Scan for the cell matching the given text and deliver its (X, Y) coordinate at center. 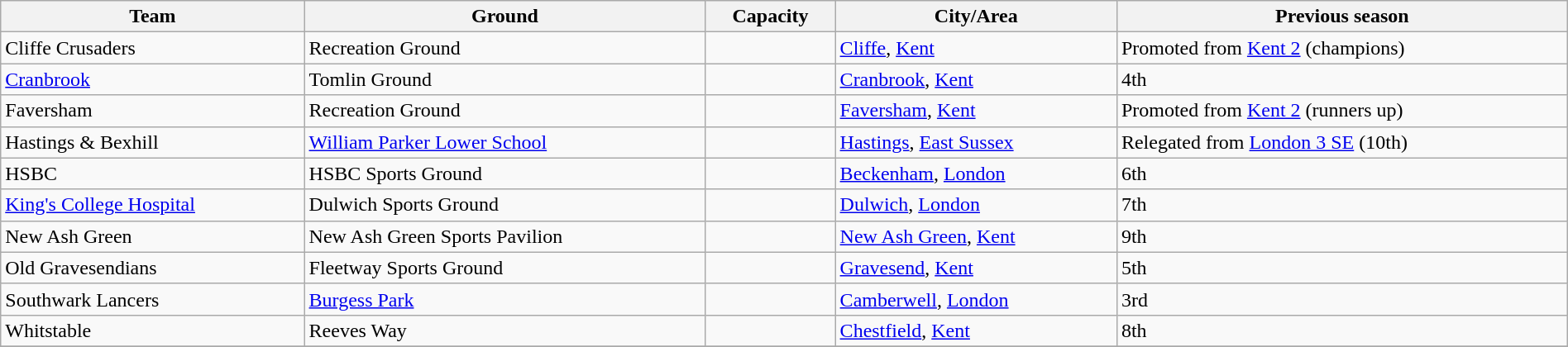
Cliffe, Kent (976, 48)
Faversham, Kent (976, 111)
HSBC Sports Ground (504, 173)
9th (1341, 236)
Dulwich, London (976, 205)
7th (1341, 205)
Camberwell, London (976, 299)
Gravesend, Kent (976, 268)
Cliffe Crusaders (152, 48)
Team (152, 17)
New Ash Green (152, 236)
Hastings, East Sussex (976, 142)
Beckenham, London (976, 173)
New Ash Green Sports Pavilion (504, 236)
Relegated from London 3 SE (10th) (1341, 142)
HSBC (152, 173)
Cranbrook (152, 79)
Tomlin Ground (504, 79)
Reeves Way (504, 330)
Promoted from Kent 2 (runners up) (1341, 111)
Dulwich Sports Ground (504, 205)
6th (1341, 173)
Burgess Park (504, 299)
4th (1341, 79)
Previous season (1341, 17)
King's College Hospital (152, 205)
Fleetway Sports Ground (504, 268)
Hastings & Bexhill (152, 142)
Chestfield, Kent (976, 330)
Whitstable (152, 330)
Southwark Lancers (152, 299)
City/Area (976, 17)
Faversham (152, 111)
Capacity (771, 17)
Old Gravesendians (152, 268)
5th (1341, 268)
Cranbrook, Kent (976, 79)
New Ash Green, Kent (976, 236)
8th (1341, 330)
William Parker Lower School (504, 142)
Ground (504, 17)
Promoted from Kent 2 (champions) (1341, 48)
3rd (1341, 299)
